Return the (x, y) coordinate for the center point of the cell that contains the specified text.  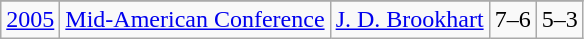
7–6 (512, 20)
5–3 (560, 20)
2005 (30, 20)
Mid-American Conference (195, 20)
J. D. Brookhart (410, 20)
